Capture the cell that displays the provided text and extract its [x, y] central coordinate. 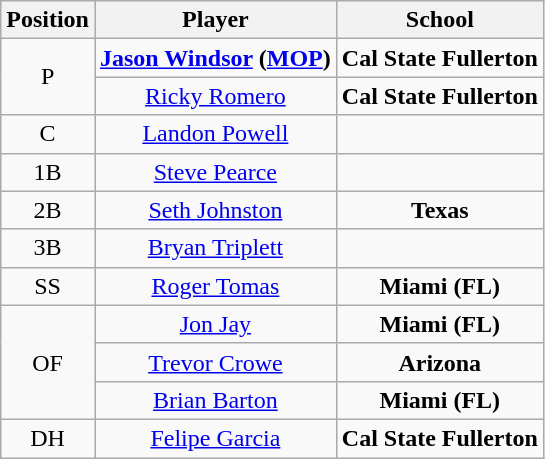
Texas [440, 210]
3B [48, 248]
2B [48, 210]
DH [48, 438]
Trevor Crowe [215, 362]
Bryan Triplett [215, 248]
Position [48, 20]
Brian Barton [215, 400]
C [48, 134]
Ricky Romero [215, 96]
Jason Windsor (MOP) [215, 58]
School [440, 20]
Player [215, 20]
SS [48, 286]
P [48, 77]
OF [48, 362]
Roger Tomas [215, 286]
1B [48, 172]
Seth Johnston [215, 210]
Landon Powell [215, 134]
Arizona [440, 362]
Jon Jay [215, 324]
Felipe Garcia [215, 438]
Steve Pearce [215, 172]
